Capture the cell that displays the provided text and extract its [X, Y] central coordinate. 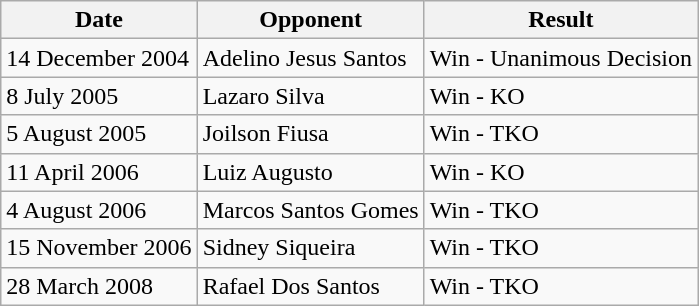
Opponent [310, 20]
4 August 2006 [99, 210]
Lazaro Silva [310, 96]
Sidney Siqueira [310, 248]
Date [99, 20]
8 July 2005 [99, 96]
5 August 2005 [99, 134]
14 December 2004 [99, 58]
Luiz Augusto [310, 172]
Adelino Jesus Santos [310, 58]
Rafael Dos Santos [310, 286]
11 April 2006 [99, 172]
Win - Unanimous Decision [560, 58]
28 March 2008 [99, 286]
15 November 2006 [99, 248]
Joilson Fiusa [310, 134]
Marcos Santos Gomes [310, 210]
Result [560, 20]
